Search for the cell housing the specified text and yield its (X, Y) center coordinate. 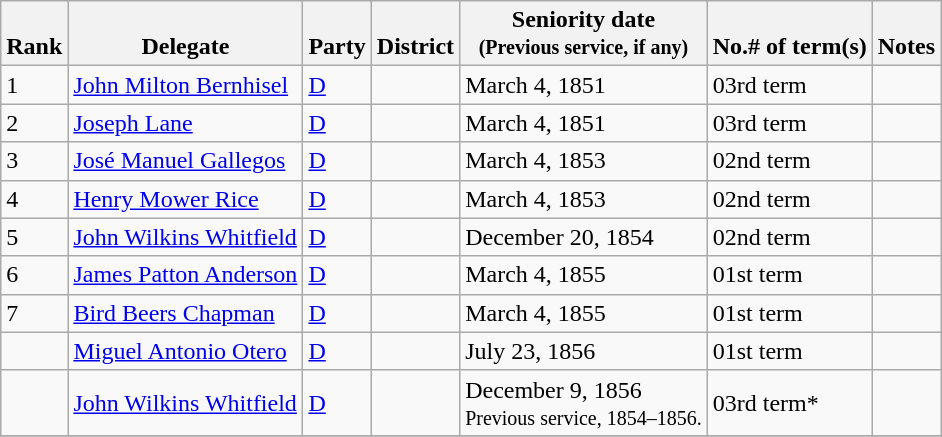
John Milton Bernhisel (186, 85)
Miguel Antonio Otero (186, 351)
03rd term* (790, 402)
6 (34, 275)
Delegate (186, 34)
No.# of term(s) (790, 34)
July 23, 1856 (584, 351)
Party (337, 34)
District (415, 34)
Seniority date(Previous service, if any) (584, 34)
Joseph Lane (186, 123)
3 (34, 161)
Bird Beers Chapman (186, 313)
7 (34, 313)
1 (34, 85)
James Patton Anderson (186, 275)
José Manuel Gallegos (186, 161)
December 20, 1854 (584, 237)
Rank (34, 34)
Notes (906, 34)
December 9, 1856Previous service, 1854–1856. (584, 402)
Henry Mower Rice (186, 199)
2 (34, 123)
4 (34, 199)
5 (34, 237)
